From the cell containing the given text, extract its center point as (X, Y) coordinate. 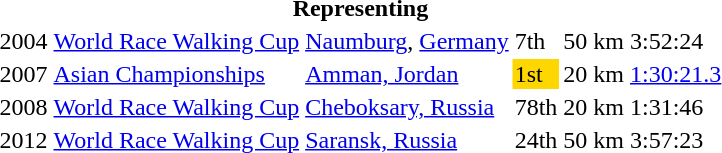
7th (536, 41)
Amman, Jordan (408, 74)
1st (536, 74)
Cheboksary, Russia (408, 107)
Asian Championships (176, 74)
50 km (594, 41)
Naumburg, Germany (408, 41)
78th (536, 107)
